Locate the cell with the specified text and output its [x, y] center coordinate. 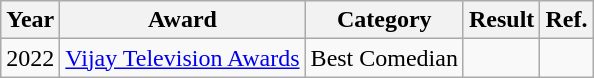
Best Comedian [384, 58]
Ref. [566, 20]
Vijay Television Awards [182, 58]
Year [30, 20]
Category [384, 20]
Award [182, 20]
2022 [30, 58]
Result [501, 20]
